Provide the [X, Y] coordinate of the cell's center where the given text is located.  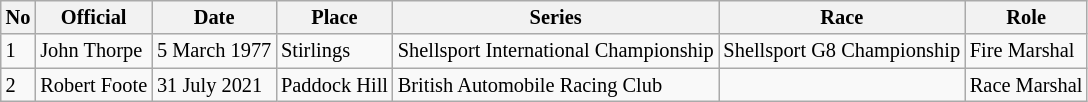
John Thorpe [94, 51]
Shellsport G8 Championship [842, 51]
Place [334, 17]
No [18, 17]
Official [94, 17]
1 [18, 51]
Race [842, 17]
Stirlings [334, 51]
Series [556, 17]
Robert Foote [94, 85]
31 July 2021 [214, 85]
British Automobile Racing Club [556, 85]
Role [1026, 17]
Race Marshal [1026, 85]
Date [214, 17]
Paddock Hill [334, 85]
Fire Marshal [1026, 51]
5 March 1977 [214, 51]
2 [18, 85]
Shellsport International Championship [556, 51]
